Return [X, Y] of the center of cell containing provided text 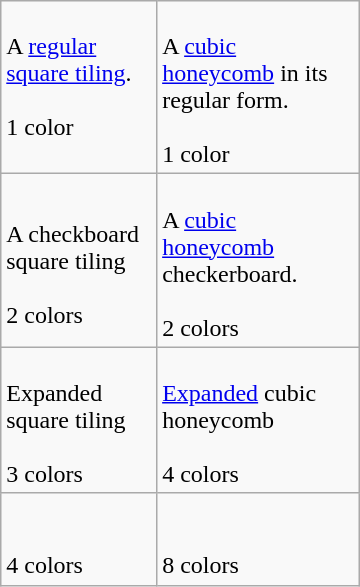
A checkboard square tiling2 colors [79, 260]
8 colors [258, 539]
Expanded cubic honeycomb4 colors [258, 420]
A regular square tiling.1 color [79, 88]
4 colors [79, 539]
A cubic honeycomb checkerboard.2 colors [258, 260]
A cubic honeycomb in its regular form.1 color [258, 88]
Expanded square tiling3 colors [79, 420]
